Return [X, Y] of the center of cell containing provided text 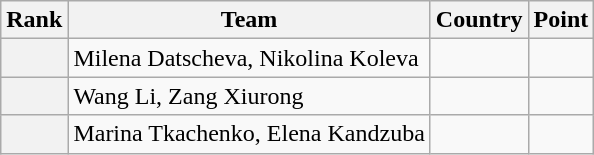
Wang Li, Zang Xiurong [249, 96]
Rank [34, 20]
Country [479, 20]
Marina Tkachenko, Elena Kandzuba [249, 134]
Point [561, 20]
Milena Datscheva, Nikolina Koleva [249, 58]
Team [249, 20]
